From the cell containing the given text, extract its center point as (X, Y) coordinate. 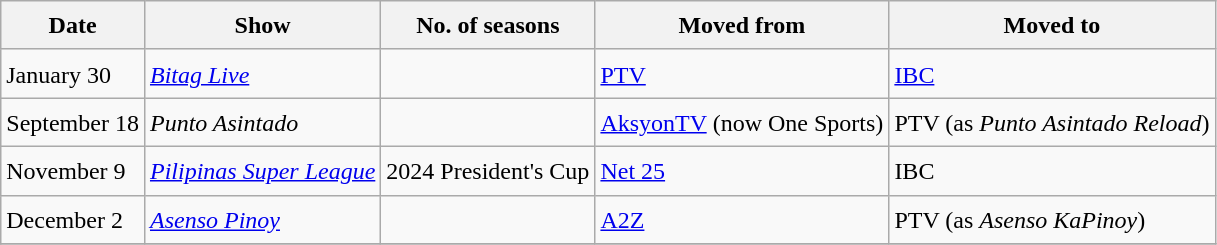
January 30 (73, 74)
Pilipinas Super League (262, 170)
September 18 (73, 122)
Moved from (742, 26)
Moved to (1052, 26)
Show (262, 26)
2024 President's Cup (488, 170)
A2Z (742, 220)
Date (73, 26)
PTV (as Punto Asintado Reload) (1052, 122)
Net 25 (742, 170)
Punto Asintado (262, 122)
Asenso Pinoy (262, 220)
December 2 (73, 220)
AksyonTV (now One Sports) (742, 122)
PTV (as Asenso KaPinoy) (1052, 220)
No. of seasons (488, 26)
November 9 (73, 170)
PTV (742, 74)
Bitag Live (262, 74)
